Find where the given text appears and provide that cell's center as [x, y] coordinate. 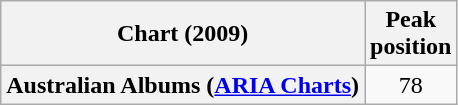
Peakposition [411, 34]
Chart (2009) [183, 34]
78 [411, 85]
Australian Albums (ARIA Charts) [183, 85]
